Scan for the cell matching the given text and deliver its [X, Y] coordinate at center. 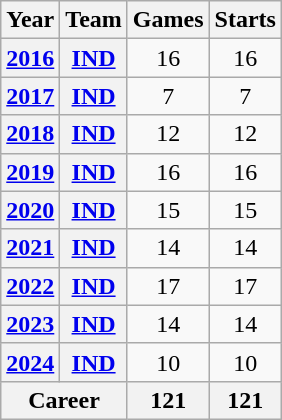
2016 [30, 58]
Starts [245, 20]
2022 [30, 286]
Year [30, 20]
2019 [30, 172]
2018 [30, 134]
Games [168, 20]
2021 [30, 248]
2024 [30, 362]
2023 [30, 324]
2020 [30, 210]
Team [94, 20]
Career [64, 400]
2017 [30, 96]
